Find where the given text appears and provide that cell's center as (X, Y) coordinate. 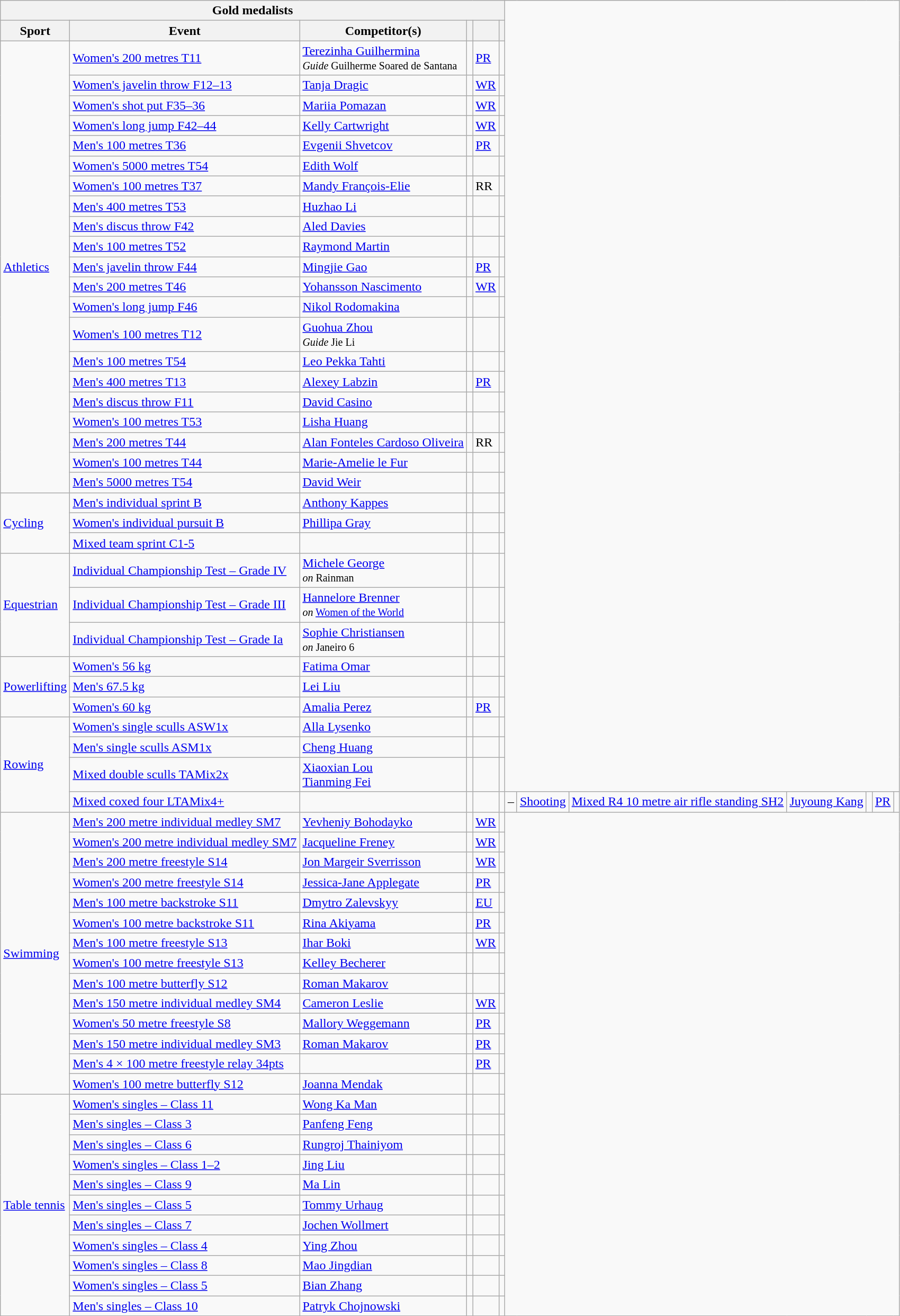
Men's singles – Class 10 (185, 1305)
Phillipa Gray (383, 523)
Powerlifting (35, 687)
Women's long jump F42–44 (185, 126)
Men's singles – Class 6 (185, 1144)
Women's 56 kg (185, 667)
Mingjie Gao (383, 266)
Yevheniy Bohodayko (383, 822)
Women's 100 metre freestyle S13 (185, 963)
Men's javelin throw F44 (185, 266)
Alla Lysenko (383, 727)
Sport (35, 31)
Marie-Amelie le Fur (383, 462)
Equestrian (35, 605)
Men's singles – Class 3 (185, 1124)
Yohansson Nascimento (383, 287)
Mandy François-Elie (383, 186)
Men's 200 metres T44 (185, 442)
Kelly Cartwright (383, 126)
Sophie Christiansenon Janeiro 6 (383, 639)
Joanna Mendak (383, 1084)
Men's 4 × 100 metre freestyle relay 34pts (185, 1064)
Dmytro Zalevskyy (383, 902)
Women's 200 metre individual medley SM7 (185, 842)
Mao Jingdian (383, 1265)
Men's discus throw F11 (185, 402)
Ihar Boki (383, 943)
Men's 100 metre freestyle S13 (185, 943)
Women's singles – Class 4 (185, 1245)
Mariia Pomazan (383, 105)
Cheng Huang (383, 747)
Mixed coxed four LTAMix4+ (185, 802)
Cycling (35, 523)
Raymond Martin (383, 246)
Men's singles – Class 5 (185, 1205)
Hannelore Brenneron Women of the World (383, 605)
Jacqueline Freney (383, 842)
Competitor(s) (383, 31)
Women's 100 metres T12 (185, 335)
David Weir (383, 482)
Jing Liu (383, 1165)
Alan Fonteles Cardoso Oliveira (383, 442)
Women's 100 metre butterfly S12 (185, 1084)
Aled Davies (383, 226)
Men's 150 metre individual medley SM4 (185, 1004)
Women's 50 metre freestyle S8 (185, 1024)
Alexey Labzin (383, 382)
Men's 100 metres T52 (185, 246)
Rowing (35, 765)
Jon Margeir Sverrisson (383, 862)
Men's 150 metre individual medley SM3 (185, 1044)
Patryk Chojnowski (383, 1305)
Huzhao Li (383, 206)
Men's discus throw F42 (185, 226)
Women's 100 metres T37 (185, 186)
Women's 100 metre backstroke S11 (185, 923)
Individual Championship Test – Grade III (185, 605)
EU (486, 902)
Women's singles – Class 11 (185, 1104)
Men's 200 metres T46 (185, 287)
Women's 5000 metres T54 (185, 166)
Nikol Rodomakina (383, 307)
Women's 100 metres T53 (185, 422)
Women's 200 metres T11 (185, 58)
Men's individual sprint B (185, 503)
Men's 400 metres T13 (185, 382)
Women's long jump F46 (185, 307)
Table tennis (35, 1205)
Panfeng Feng (383, 1124)
Women's singles – Class 8 (185, 1265)
Men's 400 metres T53 (185, 206)
Amalia Perez (383, 707)
Terezinha GuilherminaGuide Guilherme Soared de Santana (383, 58)
Event (185, 31)
Shooting (543, 802)
Women's 100 metres T44 (185, 462)
Swimming (35, 953)
Women's 60 kg (185, 707)
Ma Lin (383, 1185)
Kelley Becherer (383, 963)
Men's singles – Class 7 (185, 1225)
Mixed team sprint C1-5 (185, 543)
Athletics (35, 267)
Women's shot put F35–36 (185, 105)
Edith Wolf (383, 166)
Mallory Weggemann (383, 1024)
Individual Championship Test – Grade IV (185, 570)
Rina Akiyama (383, 923)
Women's javelin throw F12–13 (185, 85)
Juyoung Kang (826, 802)
Fatima Omar (383, 667)
Men's single sculls ASM1x (185, 747)
Guohua ZhouGuide Jie Li (383, 335)
Jochen Wollmert (383, 1225)
Men's 100 metre backstroke S11 (185, 902)
Gold medalists (253, 11)
Xiaoxian LouTianming Fei (383, 774)
Jessica-Jane Applegate (383, 882)
Tanja Dragic (383, 85)
Anthony Kappes (383, 503)
Ying Zhou (383, 1245)
Women's singles – Class 5 (185, 1285)
Men's 5000 metres T54 (185, 482)
Men's 200 metre freestyle S14 (185, 862)
Bian Zhang (383, 1285)
Lei Liu (383, 687)
– (510, 802)
Women's singles – Class 1–2 (185, 1165)
Tommy Urhaug (383, 1205)
Men's 100 metres T36 (185, 146)
Mixed R4 10 metre air rifle standing SH2 (678, 802)
Evgenii Shvetcov (383, 146)
Men's singles – Class 9 (185, 1185)
David Casino (383, 402)
Rungroj Thainiyom (383, 1144)
Wong Ka Man (383, 1104)
Men's 67.5 kg (185, 687)
Women's 200 metre freestyle S14 (185, 882)
Women's single sculls ASW1x (185, 727)
Michele Georgeon Rainman (383, 570)
Men's 100 metres T54 (185, 362)
Mixed double sculls TAMix2x (185, 774)
Men's 200 metre individual medley SM7 (185, 822)
Lisha Huang (383, 422)
Cameron Leslie (383, 1004)
Women's individual pursuit B (185, 523)
Leo Pekka Tahti (383, 362)
Individual Championship Test – Grade Ia (185, 639)
Men's 100 metre butterfly S12 (185, 983)
